Capture the cell that displays the provided text and extract its (x, y) central coordinate. 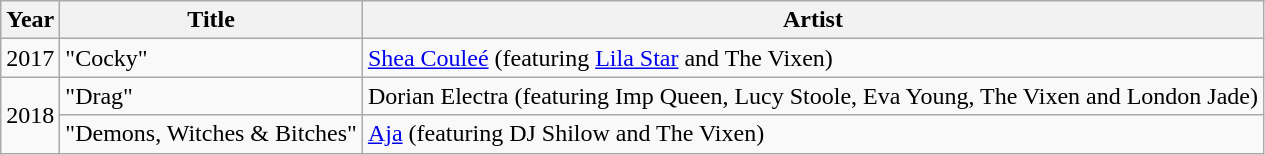
Title (212, 20)
Year (30, 20)
Artist (812, 20)
2018 (30, 115)
"Demons, Witches & Bitches" (212, 134)
Aja (featuring DJ Shilow and The Vixen) (812, 134)
2017 (30, 58)
"Cocky" (212, 58)
Dorian Electra (featuring Imp Queen, Lucy Stoole, Eva Young, The Vixen and London Jade) (812, 96)
Shea Couleé (featuring Lila Star and The Vixen) (812, 58)
"Drag" (212, 96)
